Search for the cell housing the specified text and yield its (x, y) center coordinate. 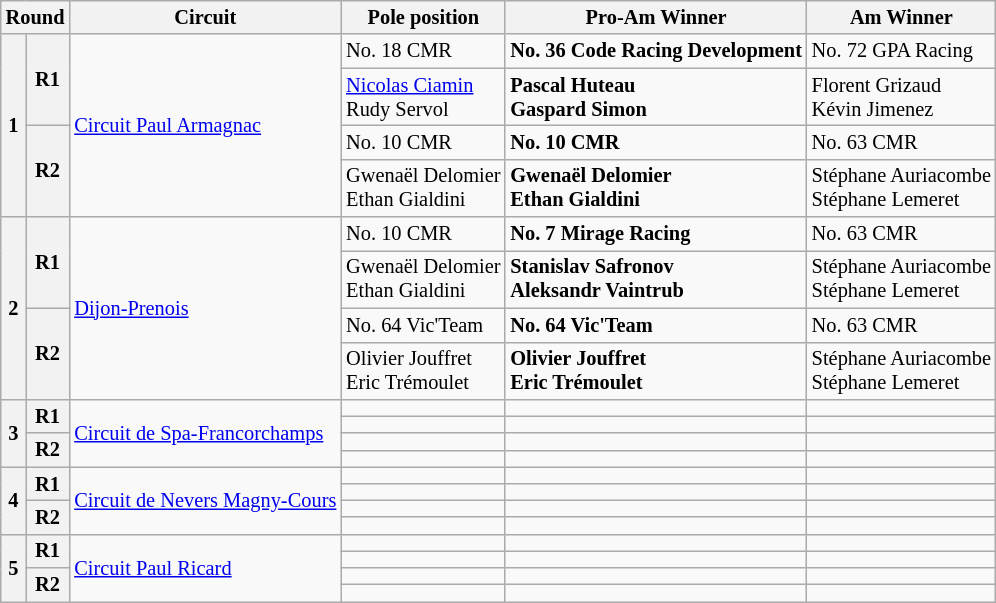
Round (36, 17)
Circuit de Nevers Magny-Cours (205, 500)
No. 72 GPA Racing (902, 51)
Pro-Am Winner (656, 17)
Circuit de Spa-Francorchamps (205, 432)
Pole position (423, 17)
5 (14, 568)
Pascal Huteau Gaspard Simon (656, 97)
4 (14, 500)
No. 36 Code Racing Development (656, 51)
Florent Grizaud Kévin Jimenez (902, 97)
Stanislav Safronov Aleksandr Vaintrub (656, 279)
No. 7 Mirage Racing (656, 234)
2 (14, 308)
No. 18 CMR (423, 51)
1 (14, 126)
Dijon-Prenois (205, 308)
Am Winner (902, 17)
Circuit (205, 17)
Circuit Paul Armagnac (205, 126)
3 (14, 432)
Nicolas Ciamin Rudy Servol (423, 97)
Circuit Paul Ricard (205, 568)
